Find where the given text appears and provide that cell's center as [x, y] coordinate. 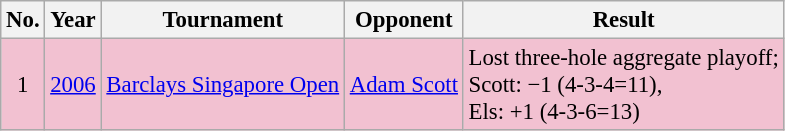
Lost three-hole aggregate playoff;Scott: −1 (4-3-4=11),Els: +1 (4-3-6=13) [624, 85]
No. [23, 20]
Tournament [222, 20]
Adam Scott [404, 85]
Year [73, 20]
1 [23, 85]
2006 [73, 85]
Barclays Singapore Open [222, 85]
Result [624, 20]
Opponent [404, 20]
